Output the (X, Y) coordinate of the center of the cell containing the given text.  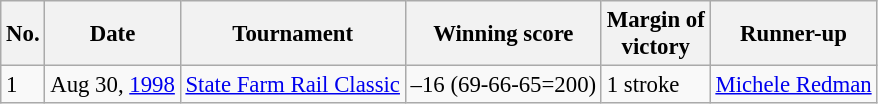
Date (112, 34)
Aug 30, 1998 (112, 85)
State Farm Rail Classic (292, 85)
1 (23, 85)
1 stroke (656, 85)
Michele Redman (794, 85)
Runner-up (794, 34)
Winning score (503, 34)
Tournament (292, 34)
–16 (69-66-65=200) (503, 85)
No. (23, 34)
Margin of victory (656, 34)
